Capture the cell that displays the provided text and extract its (X, Y) central coordinate. 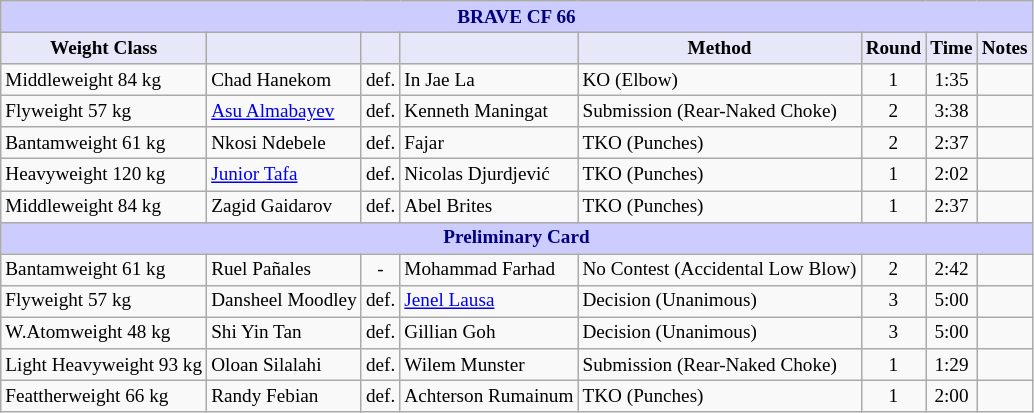
Gillian Goh (489, 333)
2:02 (952, 175)
2:00 (952, 396)
Feattherweight 66 kg (104, 396)
W.Atomweight 48 kg (104, 333)
3:38 (952, 111)
Kenneth Maningat (489, 111)
Achterson Rumainum (489, 396)
No Contest (Accidental Low Blow) (720, 270)
1:35 (952, 80)
Randy Febian (284, 396)
Fajar (489, 143)
Nicolas Djurdjević (489, 175)
Nkosi Ndebele (284, 143)
Heavyweight 120 kg (104, 175)
Abel Brites (489, 206)
Dansheel Moodley (284, 301)
Asu Almabayev (284, 111)
Round (894, 48)
- (380, 270)
In Jae La (489, 80)
Time (952, 48)
Notes (1004, 48)
Ruel Pañales (284, 270)
Zagid Gaidarov (284, 206)
Wilem Munster (489, 365)
Light Heavyweight 93 kg (104, 365)
Shi Yin Tan (284, 333)
Mohammad Farhad (489, 270)
Jenel Lausa (489, 301)
KO (Elbow) (720, 80)
Weight Class (104, 48)
Method (720, 48)
Oloan Silalahi (284, 365)
2:42 (952, 270)
Chad Hanekom (284, 80)
Junior Tafa (284, 175)
BRAVE CF 66 (516, 17)
Preliminary Card (516, 238)
1:29 (952, 365)
